Detect which cell encompasses the target text, then output its (X, Y) center coordinate. 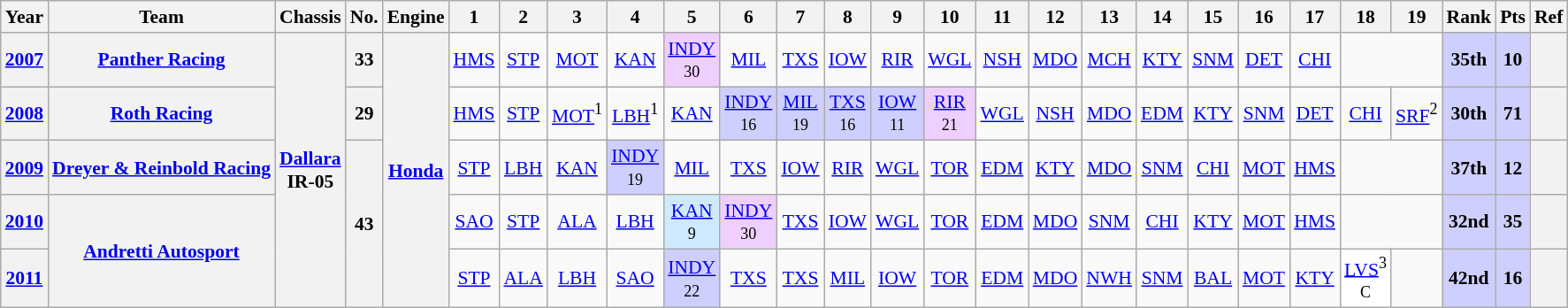
Andretti Autosport (161, 251)
2010 (25, 221)
13 (1109, 17)
Honda (416, 170)
Chassis (310, 17)
LVS3C (1365, 278)
35 (1512, 221)
MIL19 (799, 113)
Dreyer & Reinbold Racing (161, 168)
INDY19 (635, 168)
Engine (416, 17)
30th (1470, 113)
KAN9 (692, 221)
4 (635, 17)
Roth Racing (161, 113)
2011 (25, 278)
Dallara IR-05 (310, 170)
No. (364, 17)
Year (25, 17)
2009 (25, 168)
Pts (1512, 17)
Rank (1470, 17)
2008 (25, 113)
17 (1314, 17)
29 (364, 113)
INDY16 (748, 113)
71 (1512, 113)
42nd (1470, 278)
35th (1470, 60)
32nd (1470, 221)
LBH1 (635, 113)
Panther Racing (161, 60)
IOW11 (897, 113)
INDY22 (692, 278)
3 (577, 17)
37th (1470, 168)
Ref (1549, 17)
MOT1 (577, 113)
43 (364, 225)
Team (161, 17)
TXS16 (847, 113)
7 (799, 17)
2 (523, 17)
9 (897, 17)
18 (1365, 17)
5 (692, 17)
33 (364, 60)
BAL (1213, 278)
RIR21 (950, 113)
MCH (1109, 60)
6 (748, 17)
19 (1417, 17)
NWH (1109, 278)
14 (1162, 17)
15 (1213, 17)
1 (474, 17)
8 (847, 17)
SRF2 (1417, 113)
2007 (25, 60)
11 (1003, 17)
